Return [X, Y] of the center of cell containing provided text 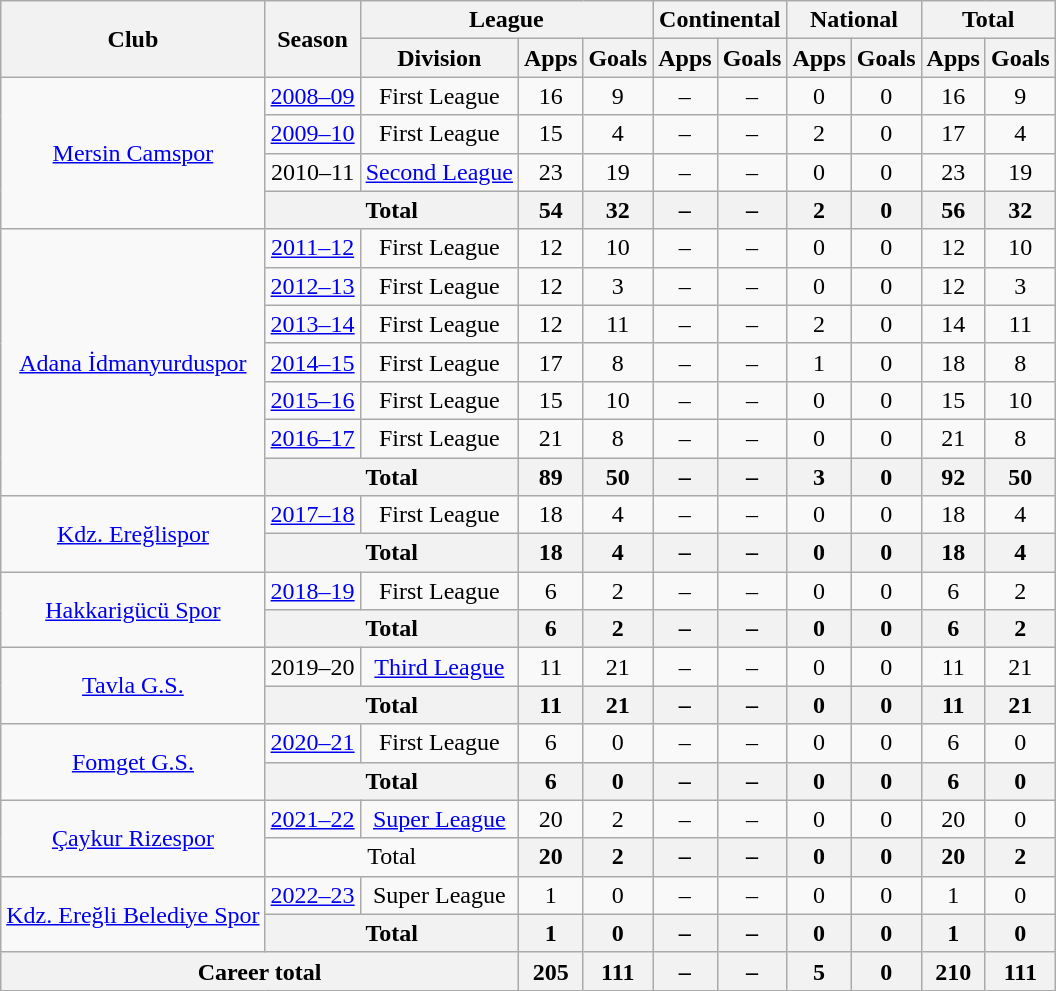
54 [550, 210]
Hakkarigücü Spor [133, 610]
2018–19 [312, 591]
89 [550, 477]
Division [439, 58]
2012–13 [312, 286]
Kdz. Ereğli Belediye Spor [133, 914]
Kdz. Ereğlispor [133, 534]
2011–12 [312, 248]
2020–21 [312, 743]
92 [953, 477]
2009–10 [312, 134]
2015–16 [312, 400]
Adana İdmanyurduspor [133, 362]
2021–22 [312, 819]
2022–23 [312, 895]
2016–17 [312, 438]
Season [312, 39]
2019–20 [312, 667]
Çaykur Rizespor [133, 838]
205 [550, 971]
2017–18 [312, 515]
National [854, 20]
Career total [260, 971]
Fomget G.S. [133, 762]
210 [953, 971]
56 [953, 210]
League [506, 20]
2013–14 [312, 324]
2010–11 [312, 172]
14 [953, 324]
Continental [720, 20]
Second League [439, 172]
Mersin Camspor [133, 153]
Club [133, 39]
2014–15 [312, 362]
Tavla G.S. [133, 686]
2008–09 [312, 96]
Third League [439, 667]
5 [819, 971]
